Return [X, Y] of the center of cell containing provided text 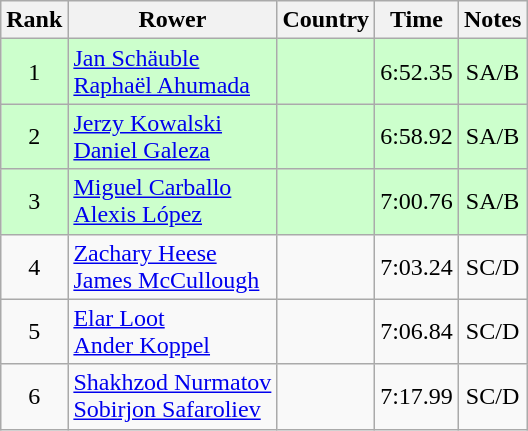
2 [34, 136]
Rank [34, 20]
Jan SchäubleRaphaël Ahumada [172, 72]
Time [417, 20]
1 [34, 72]
6:58.92 [417, 136]
Jerzy KowalskiDaniel Galeza [172, 136]
Country [326, 20]
4 [34, 266]
Elar LootAnder Koppel [172, 332]
5 [34, 332]
Shakhzod NurmatovSobirjon Safaroliev [172, 396]
6 [34, 396]
7:03.24 [417, 266]
6:52.35 [417, 72]
Miguel CarballoAlexis López [172, 202]
7:06.84 [417, 332]
3 [34, 202]
7:00.76 [417, 202]
7:17.99 [417, 396]
Zachary HeeseJames McCullough [172, 266]
Notes [492, 20]
Rower [172, 20]
